Locate the cell with the specified text and output its (x, y) center coordinate. 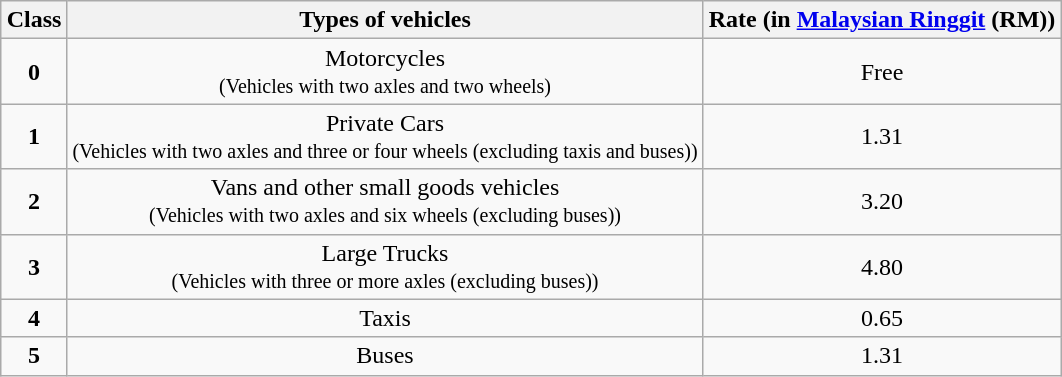
4 (34, 318)
Free (882, 72)
4.80 (882, 266)
3.20 (882, 202)
Vans and other small goods vehicles(Vehicles with two axles and six wheels (excluding buses)) (385, 202)
Types of vehicles (385, 20)
3 (34, 266)
1 (34, 136)
Private Cars(Vehicles with two axles and three or four wheels (excluding taxis and buses)) (385, 136)
5 (34, 356)
Rate (in Malaysian Ringgit (RM)) (882, 20)
Large Trucks(Vehicles with three or more axles (excluding buses)) (385, 266)
Motorcycles(Vehicles with two axles and two wheels) (385, 72)
Class (34, 20)
2 (34, 202)
0.65 (882, 318)
Taxis (385, 318)
Buses (385, 356)
0 (34, 72)
